For the text-containing cell, return its midpoint in (x, y) coordinate format. 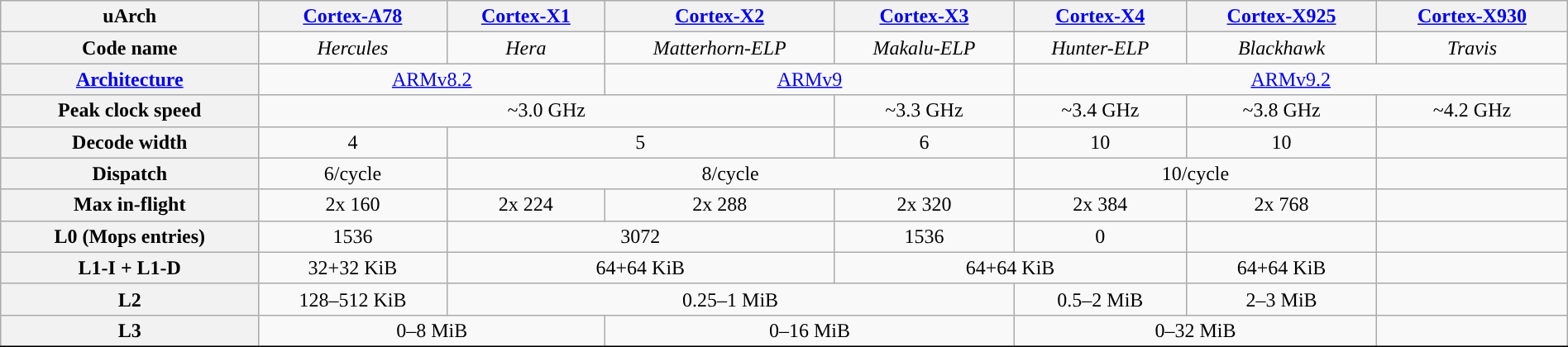
ARMv9 (810, 79)
Architecture (130, 79)
L2 (130, 299)
Cortex-X930 (1472, 17)
Code name (130, 48)
2x 160 (352, 205)
Cortex-X4 (1100, 17)
ARMv9.2 (1290, 79)
Cortex-X2 (719, 17)
~3.8 GHz (1281, 111)
128–512 KiB (352, 299)
0–16 MiB (810, 330)
0 (1100, 236)
~3.0 GHz (547, 111)
Cortex-X1 (526, 17)
3072 (640, 236)
2x 768 (1281, 205)
2–3 MiB (1281, 299)
2x 320 (925, 205)
Hera (526, 48)
Makalu-ELP (925, 48)
2x 384 (1100, 205)
5 (640, 142)
L3 (130, 330)
Dispatch (130, 173)
10/cycle (1196, 173)
Hercules (352, 48)
0–8 MiB (432, 330)
0.25–1 MiB (730, 299)
4 (352, 142)
Matterhorn-ELP (719, 48)
uArch (130, 17)
L0 (Mops entries) (130, 236)
~4.2 GHz (1472, 111)
Cortex-X3 (925, 17)
Cortex-X925 (1281, 17)
0–32 MiB (1196, 330)
~3.3 GHz (925, 111)
0.5–2 MiB (1100, 299)
2x 224 (526, 205)
Travis (1472, 48)
6/cycle (352, 173)
6 (925, 142)
Decode width (130, 142)
L1-I + L1-D (130, 268)
8/cycle (730, 173)
Peak clock speed (130, 111)
Blackhawk (1281, 48)
Max in-flight (130, 205)
Hunter-ELP (1100, 48)
~3.4 GHz (1100, 111)
2x 288 (719, 205)
Cortex-A78 (352, 17)
ARMv8.2 (432, 79)
32+32 KiB (352, 268)
